Extract the (x, y) coordinate from the center of the cell holding the provided text.  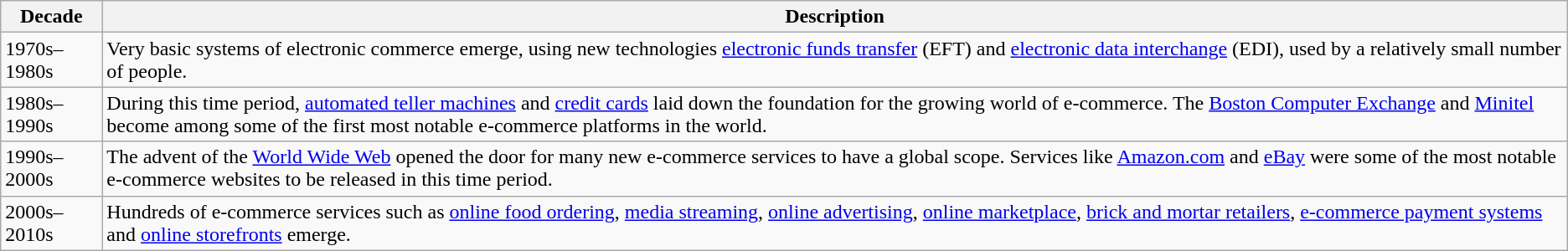
Description (834, 17)
2000s–2010s (52, 223)
1990s–2000s (52, 169)
1970s–1980s (52, 60)
1980s–1990s (52, 114)
Decade (52, 17)
